Scan for the cell matching the given text and deliver its (X, Y) coordinate at center. 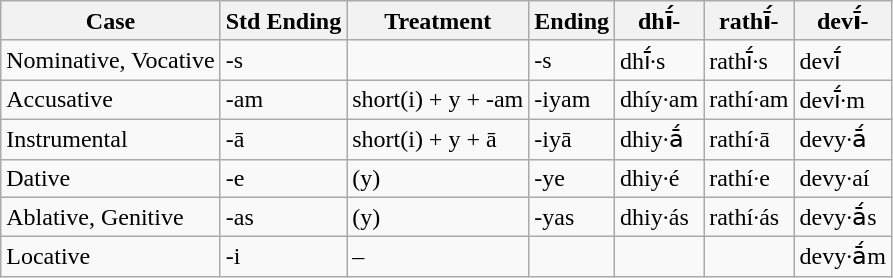
Ending (572, 21)
dhī́·s (660, 60)
devī́ (842, 60)
rathī́·s (749, 60)
rathí·ā (749, 139)
short(i) + y + ā (438, 139)
short(i) + y + -am (438, 100)
dhíy·am (660, 100)
Nominative, Vocative (110, 60)
-iyā (572, 139)
– (438, 257)
dhiy·ás (660, 217)
-am (283, 100)
devy·ā́s (842, 217)
rathí·e (749, 178)
rathí·ás (749, 217)
Instrumental (110, 139)
devy·ā́ (842, 139)
devī́·m (842, 100)
-ā (283, 139)
-yas (572, 217)
rathī́- (749, 21)
devy·ā́m (842, 257)
-ye (572, 178)
-e (283, 178)
devy·aí (842, 178)
-as (283, 217)
Treatment (438, 21)
-i (283, 257)
Dative (110, 178)
Std Ending (283, 21)
Case (110, 21)
dhiy·é (660, 178)
dhiy·ā́ (660, 139)
-iyam (572, 100)
dhī́- (660, 21)
Locative (110, 257)
devī́- (842, 21)
Accusative (110, 100)
Ablative, Genitive (110, 217)
rathí·am (749, 100)
